Return [x, y] of the center of cell containing provided text 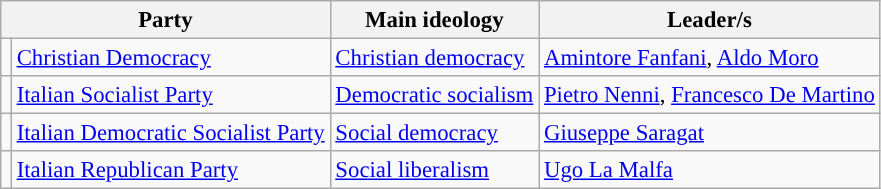
Christian democracy [434, 58]
Ugo La Malfa [710, 170]
Party [166, 20]
Italian Socialist Party [170, 95]
Leader/s [710, 20]
Amintore Fanfani, Aldo Moro [710, 58]
Christian Democracy [170, 58]
Italian Republican Party [170, 170]
Main ideology [434, 20]
Democratic socialism [434, 95]
Giuseppe Saragat [710, 133]
Pietro Nenni, Francesco De Martino [710, 95]
Social democracy [434, 133]
Italian Democratic Socialist Party [170, 133]
Social liberalism [434, 170]
